Identify which cell holds the provided text, then report its (x, y) central coordinate. 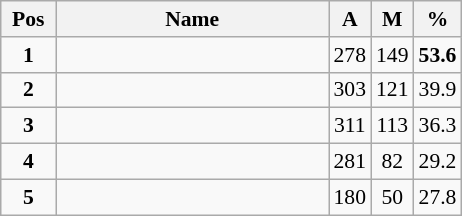
% (438, 19)
113 (392, 126)
281 (350, 162)
303 (350, 90)
Name (192, 19)
311 (350, 126)
82 (392, 162)
39.9 (438, 90)
50 (392, 197)
278 (350, 55)
2 (28, 90)
36.3 (438, 126)
53.6 (438, 55)
A (350, 19)
M (392, 19)
180 (350, 197)
Pos (28, 19)
5 (28, 197)
149 (392, 55)
4 (28, 162)
29.2 (438, 162)
3 (28, 126)
27.8 (438, 197)
1 (28, 55)
121 (392, 90)
